From the cell containing the given text, extract its center point as [x, y] coordinate. 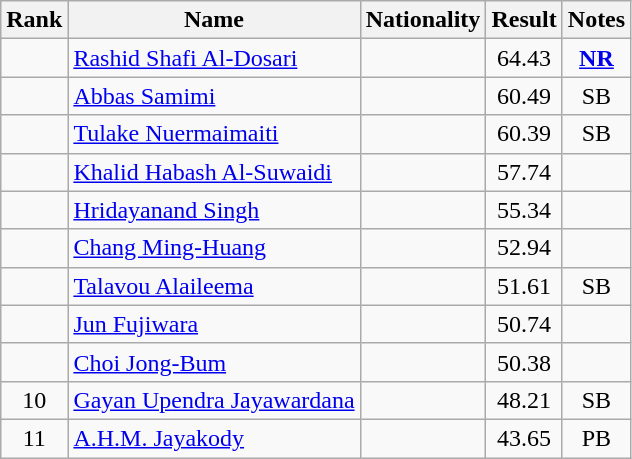
Abbas Samimi [214, 96]
Gayan Upendra Jayawardana [214, 400]
Name [214, 20]
Choi Jong-Bum [214, 362]
48.21 [524, 400]
Rashid Shafi Al-Dosari [214, 58]
50.38 [524, 362]
Hridayanand Singh [214, 210]
Rank [34, 20]
Talavou Alaileema [214, 286]
Jun Fujiwara [214, 324]
10 [34, 400]
NR [596, 58]
55.34 [524, 210]
Chang Ming-Huang [214, 248]
52.94 [524, 248]
43.65 [524, 438]
PB [596, 438]
60.49 [524, 96]
64.43 [524, 58]
Khalid Habash Al-Suwaidi [214, 172]
50.74 [524, 324]
Notes [596, 20]
11 [34, 438]
51.61 [524, 286]
Tulake Nuermaimaiti [214, 134]
57.74 [524, 172]
Result [524, 20]
A.H.M. Jayakody [214, 438]
Nationality [423, 20]
60.39 [524, 134]
